Determine the [X, Y] coordinate at the center of the cell enclosing the given text.  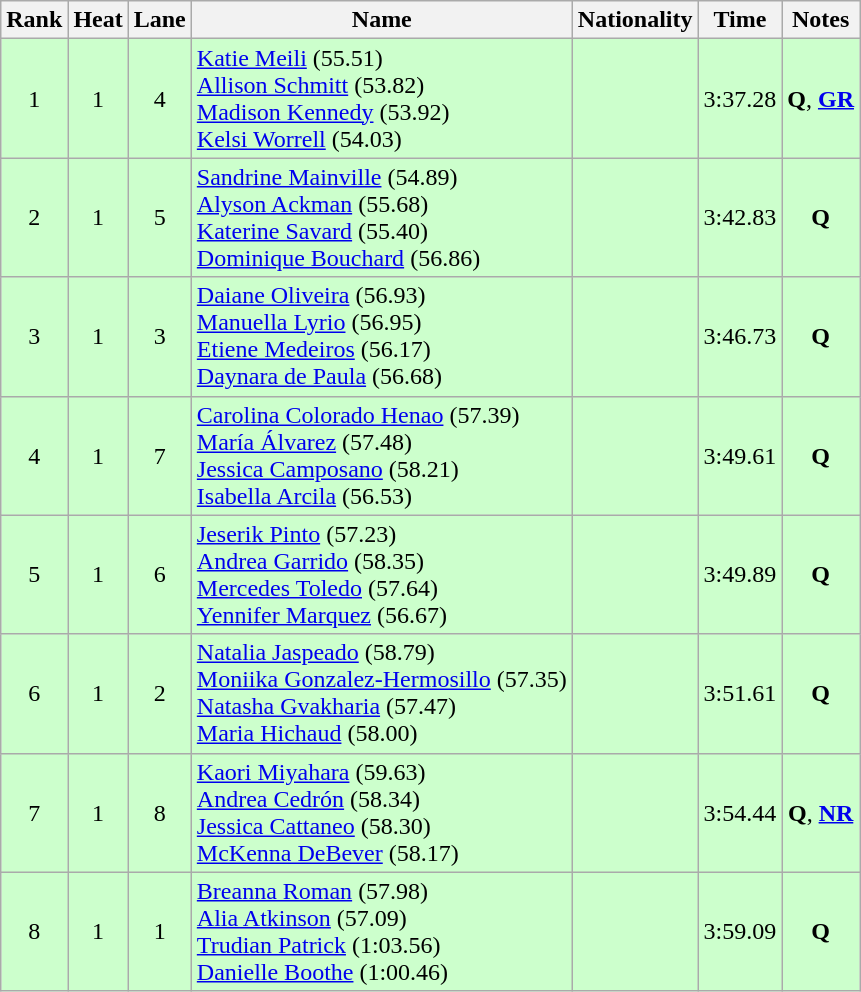
3:42.83 [740, 218]
Sandrine Mainville (54.89)Alyson Ackman (55.68)Katerine Savard (55.40)Dominique Bouchard (56.86) [382, 218]
Rank [34, 20]
Name [382, 20]
3:49.61 [740, 456]
3:37.28 [740, 98]
Q, GR [821, 98]
3:46.73 [740, 336]
Breanna Roman (57.98)Alia Atkinson (57.09)Trudian Patrick (1:03.56)Danielle Boothe (1:00.46) [382, 932]
Q, NR [821, 812]
3:49.89 [740, 574]
Lane [160, 20]
Daiane Oliveira (56.93)Manuella Lyrio (56.95)Etiene Medeiros (56.17)Daynara de Paula (56.68) [382, 336]
3:59.09 [740, 932]
Jeserik Pinto (57.23)Andrea Garrido (58.35)Mercedes Toledo (57.64)Yennifer Marquez (56.67) [382, 574]
Heat [98, 20]
Natalia Jaspeado (58.79)Moniika Gonzalez-Hermosillo (57.35)Natasha Gvakharia (57.47)Maria Hichaud (58.00) [382, 694]
3:54.44 [740, 812]
Katie Meili (55.51)Allison Schmitt (53.82)Madison Kennedy (53.92)Kelsi Worrell (54.03) [382, 98]
3:51.61 [740, 694]
Notes [821, 20]
Carolina Colorado Henao (57.39)María Álvarez (57.48)Jessica Camposano (58.21)Isabella Arcila (56.53) [382, 456]
Time [740, 20]
Kaori Miyahara (59.63)Andrea Cedrón (58.34)Jessica Cattaneo (58.30)McKenna DeBever (58.17) [382, 812]
Nationality [635, 20]
